Return the [X, Y] coordinate for the center point of the cell that contains the specified text.  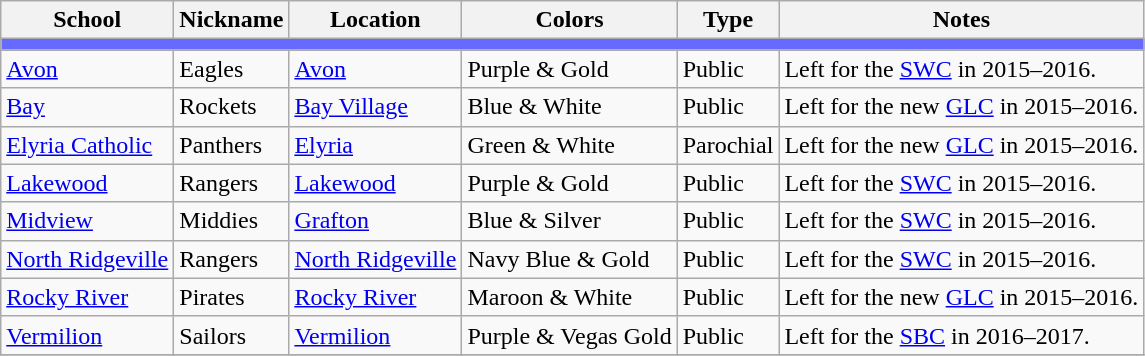
Elyria [376, 145]
Sailors [232, 335]
Blue & Silver [570, 221]
Eagles [232, 69]
Navy Blue & Gold [570, 259]
Parochial [728, 145]
Panthers [232, 145]
Green & White [570, 145]
Bay [88, 107]
Rockets [232, 107]
Notes [962, 20]
Nickname [232, 20]
School [88, 20]
Type [728, 20]
Location [376, 20]
Elyria Catholic [88, 145]
Midview [88, 221]
Bay Village [376, 107]
Grafton [376, 221]
Left for the SBC in 2016–2017. [962, 335]
Blue & White [570, 107]
Maroon & White [570, 297]
Middies [232, 221]
Pirates [232, 297]
Colors [570, 20]
Purple & Vegas Gold [570, 335]
